Identify which cell holds the provided text, then report its [X, Y] central coordinate. 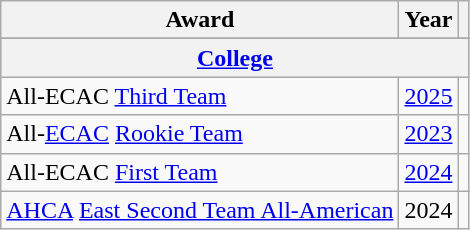
Year [428, 20]
All-ECAC Third Team [200, 96]
Award [200, 20]
2023 [428, 134]
College [235, 58]
All-ECAC First Team [200, 172]
All-ECAC Rookie Team [200, 134]
AHCA East Second Team All-American [200, 210]
2025 [428, 96]
